Return (x, y) of the center of cell containing provided text 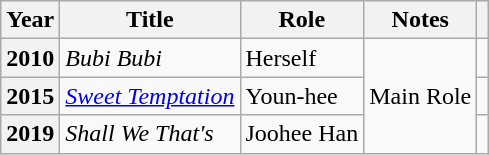
Sweet Temptation (150, 96)
Shall We That's (150, 134)
Main Role (420, 96)
2010 (30, 58)
2015 (30, 96)
Notes (420, 20)
Bubi Bubi (150, 58)
2019 (30, 134)
Youn-hee (302, 96)
Title (150, 20)
Joohee Han (302, 134)
Role (302, 20)
Herself (302, 58)
Year (30, 20)
